Determine the [x, y] coordinate at the center of the cell enclosing the given text.  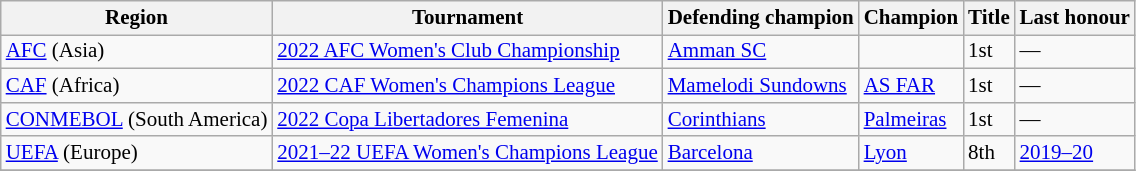
AFC (Asia) [137, 52]
2022 AFC Women's Club Championship [467, 52]
UEFA (Europe) [137, 153]
CONMEBOL (South America) [137, 119]
8th [989, 153]
Title [989, 18]
Tournament [467, 18]
2021–22 UEFA Women's Champions League [467, 153]
Defending champion [761, 18]
Amman SC [761, 52]
Barcelona [761, 153]
Lyon [911, 153]
2019–20 [1075, 153]
Region [137, 18]
Palmeiras [911, 119]
Last honour [1075, 18]
Corinthians [761, 119]
Champion [911, 18]
CAF (Africa) [137, 86]
AS FAR [911, 86]
2022 Copa Libertadores Femenina [467, 119]
Mamelodi Sundowns [761, 86]
2022 CAF Women's Champions League [467, 86]
